Return (X, Y) of the center of cell containing provided text 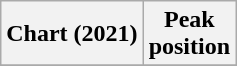
Chart (2021) (72, 34)
Peak position (189, 34)
